For the text-containing cell, return its midpoint in [x, y] coordinate format. 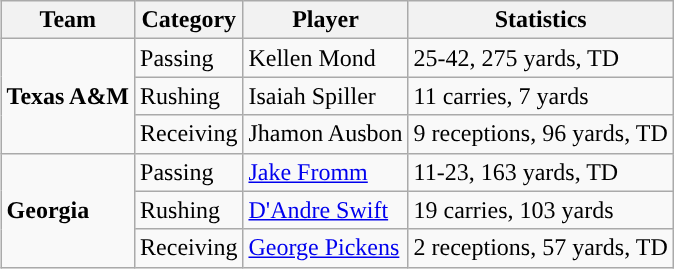
Statistics [540, 20]
Isaiah Spiller [326, 96]
11 carries, 7 yards [540, 96]
11-23, 163 yards, TD [540, 172]
D'Andre Swift [326, 210]
Jhamon Ausbon [326, 134]
Category [189, 20]
25-42, 275 yards, TD [540, 58]
2 receptions, 57 yards, TD [540, 248]
9 receptions, 96 yards, TD [540, 134]
Team [68, 20]
Player [326, 20]
Kellen Mond [326, 58]
Georgia [68, 210]
19 carries, 103 yards [540, 210]
Jake Fromm [326, 172]
Texas A&M [68, 96]
George Pickens [326, 248]
